Output the (X, Y) coordinate of the center of the cell containing the given text.  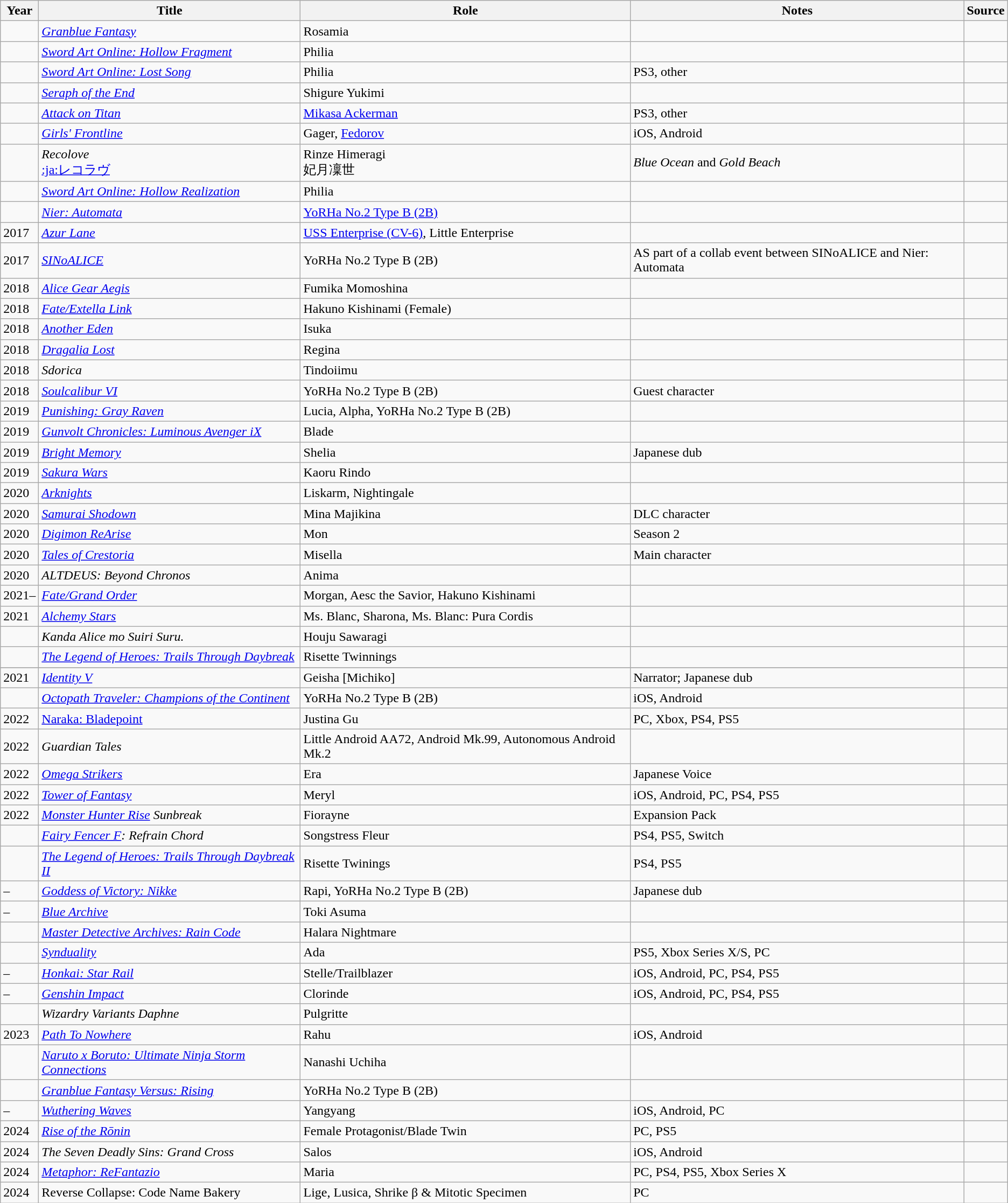
Shigure Yukimi (465, 93)
Kanda Alice mo Suiri Suru. (170, 637)
Expansion Pack (797, 815)
PS5, Xbox Series X/S, PC (797, 953)
Recolove:ja:レコラヴ (170, 163)
Morgan, Aesc the Savior, Hakuno Kishinami (465, 596)
Metaphor: ReFantazio (170, 1172)
Digimon ReArise (170, 534)
Rise of the Rōnin (170, 1131)
Era (465, 774)
Notes (797, 11)
Liskarm, Nightingale (465, 493)
USS Enterprise (CV-6), Little Enterprise (465, 233)
Fairy Fencer F: Refrain Chord (170, 836)
Kaoru Rindo (465, 473)
Pulgritte (465, 1014)
Octopath Traveler: Champions of the Continent (170, 698)
Synduality (170, 953)
Gunvolt Chronicles: Luminous Avenger iX (170, 431)
Source (985, 11)
Little Android AA72, Android Mk.99, Autonomous Android Mk.2 (465, 746)
Mon (465, 534)
Blue Ocean and Gold Beach (797, 163)
Stelle/Trailblazer (465, 973)
Ada (465, 953)
Attack on Titan (170, 113)
ALTDEUS: Beyond Chronos (170, 575)
Yangyang (465, 1110)
PC, PS5 (797, 1131)
Sword Art Online: Hollow Fragment (170, 52)
Guest character (797, 390)
Mina Majikina (465, 514)
Fumika Momoshina (465, 288)
Tindoiimu (465, 370)
Wizardry Variants Daphne (170, 1014)
Reverse Collapse: Code Name Bakery (170, 1193)
Azur Lane (170, 233)
Rapi, YoRHa No.2 Type B (2B) (465, 891)
Main character (797, 555)
Blade (465, 431)
Fiorayne (465, 815)
Omega Strikers (170, 774)
Fate/Extella Link (170, 309)
Blue Archive (170, 912)
Genshin Impact (170, 994)
Title (170, 11)
Seraph of the End (170, 93)
Risette Twinings (465, 864)
Nanashi Uchiha (465, 1062)
Monster Hunter Rise Sunbreak (170, 815)
2023 (19, 1034)
Fate/Grand Order (170, 596)
Rinze Himeragi妃月凜世 (465, 163)
Gager, Fedorov (465, 134)
Female Protagonist/Blade Twin (465, 1131)
PC (797, 1193)
Naruto x Boruto: Ultimate Ninja Storm Connections (170, 1062)
Wuthering Waves (170, 1110)
Samurai Shodown (170, 514)
Path To Nowhere (170, 1034)
Toki Asuma (465, 912)
Rosamia (465, 31)
Bright Memory (170, 452)
The Legend of Heroes: Trails Through Daybreak II (170, 864)
PS4, PS5, Switch (797, 836)
Goddess of Victory: Nikke (170, 891)
Mikasa Ackerman (465, 113)
SINoALICE (170, 261)
Japanese Voice (797, 774)
Master Detective Archives: Rain Code (170, 932)
Risette Twinnings (465, 657)
AS part of a collab event between SINoALICE and Nier: Automata (797, 261)
Alice Gear Aegis (170, 288)
2021– (19, 596)
Ms. Blanc, Sharona, Ms. Blanc: Pura Cordis (465, 616)
Salos (465, 1152)
Dragalia Lost (170, 349)
Season 2 (797, 534)
Nier: Automata (170, 212)
Another Eden (170, 329)
Granblue Fantasy Versus: Rising (170, 1090)
Tales of Crestoria (170, 555)
Houju Sawaragi (465, 637)
Lucia, Alpha, YoRHa No.2 Type B (2B) (465, 411)
Role (465, 11)
Shelia (465, 452)
Maria (465, 1172)
PC, Xbox, PS4, PS5 (797, 718)
Narrator; Japanese dub (797, 677)
Misella (465, 555)
Sword Art Online: Hollow Realization (170, 192)
Girls' Frontline (170, 134)
The Legend of Heroes: Trails Through Daybreak (170, 657)
Year (19, 11)
Geisha [Michiko] (465, 677)
Soulcalibur VI (170, 390)
Naraka: Bladepoint (170, 718)
Identity V (170, 677)
Arknights (170, 493)
Lige, Lusica, Shrike β & Mitotic Specimen (465, 1193)
Sdorica (170, 370)
Rahu (465, 1034)
Sword Art Online: Lost Song (170, 72)
Songstress Fleur (465, 836)
Justina Gu (465, 718)
PS4, PS5 (797, 864)
PC, PS4, PS5, Xbox Series X (797, 1172)
Sakura Wars (170, 473)
Guardian Tales (170, 746)
Anima (465, 575)
Clorinde (465, 994)
Alchemy Stars (170, 616)
Isuka (465, 329)
The Seven Deadly Sins: Grand Cross (170, 1152)
iOS, Android, PC (797, 1110)
Meryl (465, 794)
Punishing: Gray Raven (170, 411)
Halara Nightmare (465, 932)
DLC character (797, 514)
Tower of Fantasy (170, 794)
Granblue Fantasy (170, 31)
Honkai: Star Rail (170, 973)
Regina (465, 349)
Hakuno Kishinami (Female) (465, 309)
